Determine the (X, Y) coordinate at the center of the cell enclosing the given text.  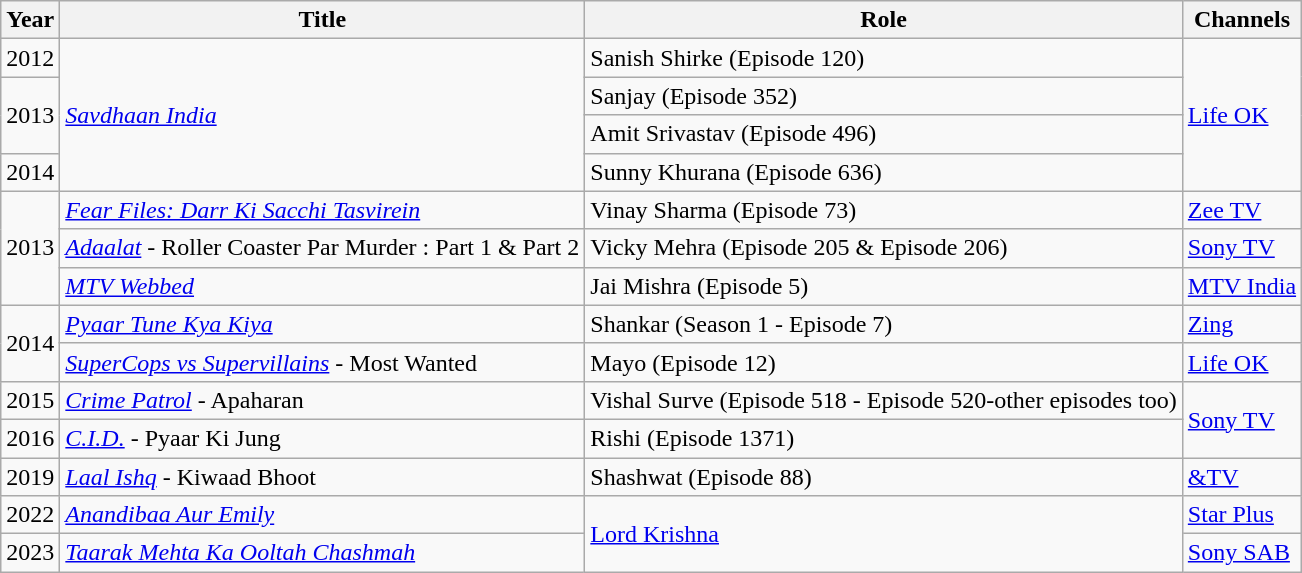
2012 (30, 58)
Zee TV (1242, 210)
Savdhaan India (322, 115)
Amit Srivastav (Episode 496) (884, 134)
Sunny Khurana (Episode 636) (884, 172)
Fear Files: Darr Ki Sacchi Tasvirein (322, 210)
2022 (30, 515)
Vishal Surve (Episode 518 - Episode 520-other episodes too) (884, 400)
Anandibaa Aur Emily (322, 515)
Shankar (Season 1 - Episode 7) (884, 324)
Sanish Shirke (Episode 120) (884, 58)
Role (884, 20)
Adaalat - Roller Coaster Par Murder : Part 1 & Part 2 (322, 248)
2016 (30, 438)
Lord Krishna (884, 534)
Vicky Mehra (Episode 205 & Episode 206) (884, 248)
MTV Webbed (322, 286)
Crime Patrol - Apaharan (322, 400)
Vinay Sharma (Episode 73) (884, 210)
Shashwat (Episode 88) (884, 477)
Laal Ishq - Kiwaad Bhoot (322, 477)
Star Plus (1242, 515)
Sanjay (Episode 352) (884, 96)
SuperCops vs Supervillains - Most Wanted (322, 362)
2019 (30, 477)
Title (322, 20)
MTV India (1242, 286)
Channels (1242, 20)
Pyaar Tune Kya Kiya (322, 324)
2023 (30, 553)
Jai Mishra (Episode 5) (884, 286)
Mayo (Episode 12) (884, 362)
Rishi (Episode 1371) (884, 438)
2015 (30, 400)
&TV (1242, 477)
Sony SAB (1242, 553)
Taarak Mehta Ka Ooltah Chashmah (322, 553)
C.I.D. - Pyaar Ki Jung (322, 438)
Year (30, 20)
Zing (1242, 324)
